Extract the [x, y] coordinate from the center of the cell holding the provided text.  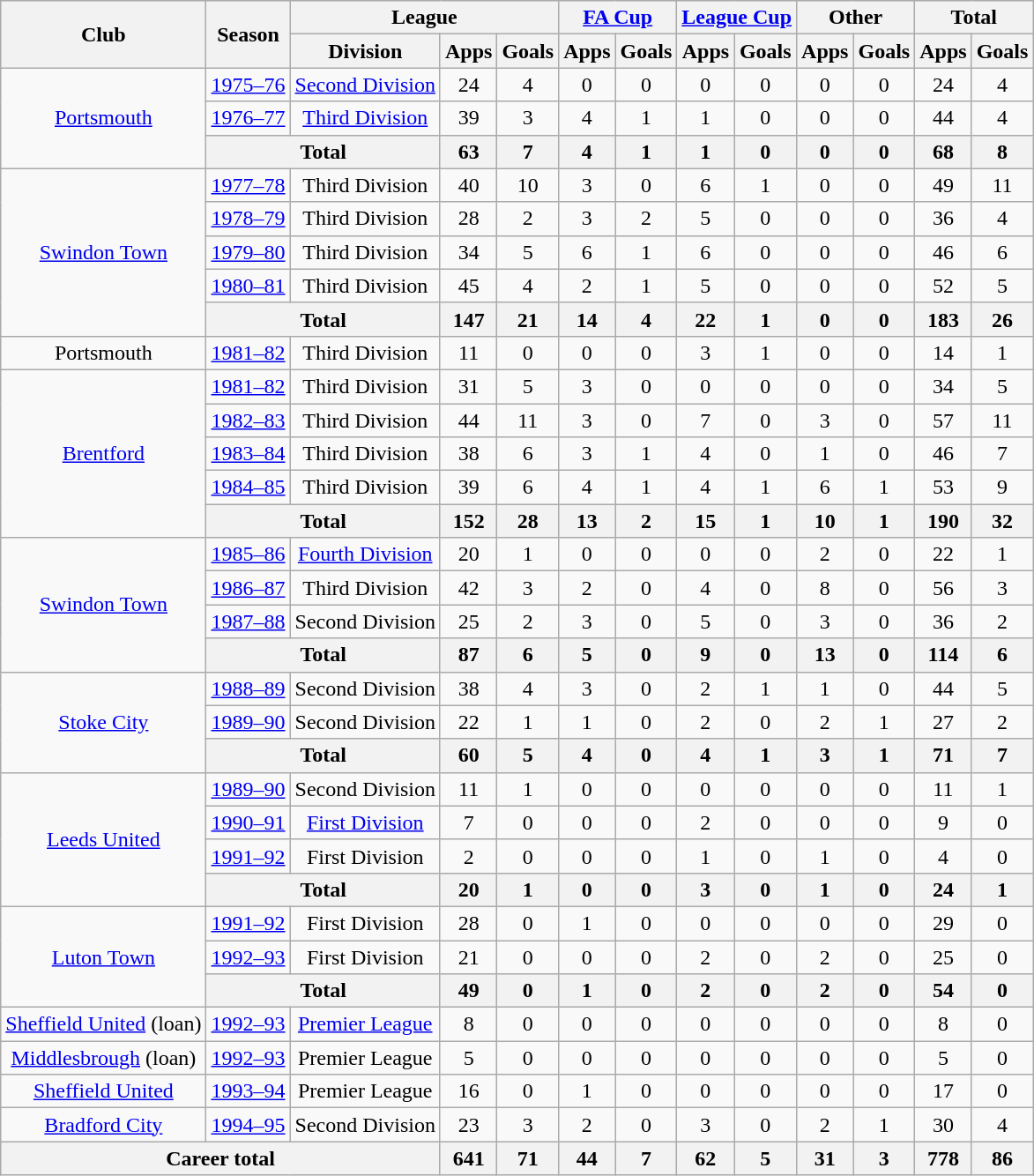
1984–85 [249, 488]
Season [249, 34]
87 [468, 655]
1987–88 [249, 621]
114 [943, 655]
68 [943, 152]
1986–87 [249, 588]
1979–80 [249, 252]
53 [943, 488]
1977–78 [249, 185]
League Cup [737, 18]
Sheffield United (loan) [104, 1024]
56 [943, 588]
1980–81 [249, 286]
Stoke City [104, 722]
641 [468, 1158]
Brentford [104, 453]
1983–84 [249, 454]
190 [943, 521]
183 [943, 319]
23 [468, 1125]
29 [943, 923]
32 [1002, 521]
League [425, 18]
Bradford City [104, 1125]
16 [468, 1091]
Other [856, 18]
30 [943, 1125]
45 [468, 286]
Fourth Division [365, 555]
52 [943, 286]
147 [468, 319]
1994–95 [249, 1125]
1988–89 [249, 688]
1975–76 [249, 85]
1976–77 [249, 118]
Middlesbrough (loan) [104, 1058]
1982–83 [249, 421]
1985–86 [249, 555]
Division [365, 51]
86 [1002, 1158]
63 [468, 152]
57 [943, 421]
27 [943, 722]
54 [943, 991]
Luton Town [104, 956]
15 [705, 521]
42 [468, 588]
Career total [220, 1158]
1978–79 [249, 219]
1993–94 [249, 1091]
Club [104, 34]
152 [468, 521]
FA Cup [618, 18]
40 [468, 185]
26 [1002, 319]
17 [943, 1091]
1990–91 [249, 822]
62 [705, 1158]
778 [943, 1158]
Leeds United [104, 839]
Sheffield United [104, 1091]
60 [468, 755]
